Pinpoint the cell where the given text exists, returning its [x, y] midpoint coordinate. 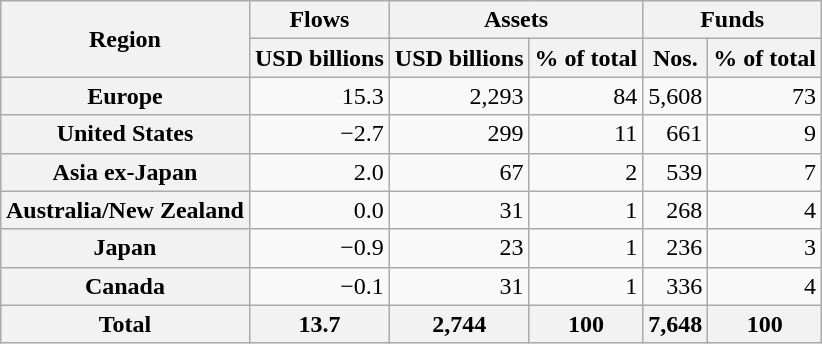
2,293 [459, 96]
−0.1 [319, 286]
Flows [319, 20]
Japan [124, 248]
3 [765, 248]
United States [124, 134]
Europe [124, 96]
23 [459, 248]
5,608 [676, 96]
84 [586, 96]
Total [124, 324]
Region [124, 39]
Assets [516, 20]
Asia ex-Japan [124, 172]
−0.9 [319, 248]
67 [459, 172]
Funds [732, 20]
11 [586, 134]
236 [676, 248]
2 [586, 172]
Nos. [676, 58]
2,744 [459, 324]
13.7 [319, 324]
7 [765, 172]
Canada [124, 286]
268 [676, 210]
15.3 [319, 96]
9 [765, 134]
2.0 [319, 172]
299 [459, 134]
7,648 [676, 324]
336 [676, 286]
0.0 [319, 210]
73 [765, 96]
661 [676, 134]
539 [676, 172]
Australia/New Zealand [124, 210]
−2.7 [319, 134]
